Find where the given text appears and provide that cell's center as (x, y) coordinate. 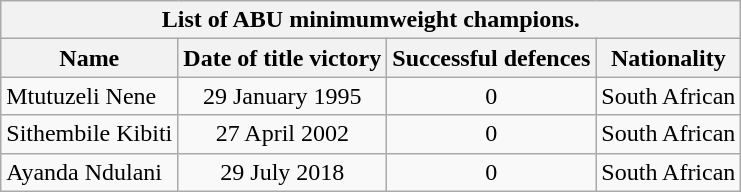
29 July 2018 (282, 172)
29 January 1995 (282, 96)
Successful defences (492, 58)
Nationality (668, 58)
27 April 2002 (282, 134)
Name (90, 58)
Mtutuzeli Nene (90, 96)
Ayanda Ndulani (90, 172)
Sithembile Kibiti (90, 134)
Date of title victory (282, 58)
List of ABU minimumweight champions. (371, 20)
